Detect which cell encompasses the target text, then output its (x, y) center coordinate. 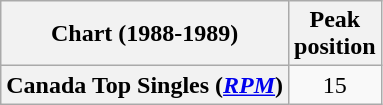
Peakposition (335, 34)
15 (335, 85)
Chart (1988-1989) (145, 34)
Canada Top Singles (RPM) (145, 85)
